Output the [x, y] coordinate of the center of the cell containing the given text.  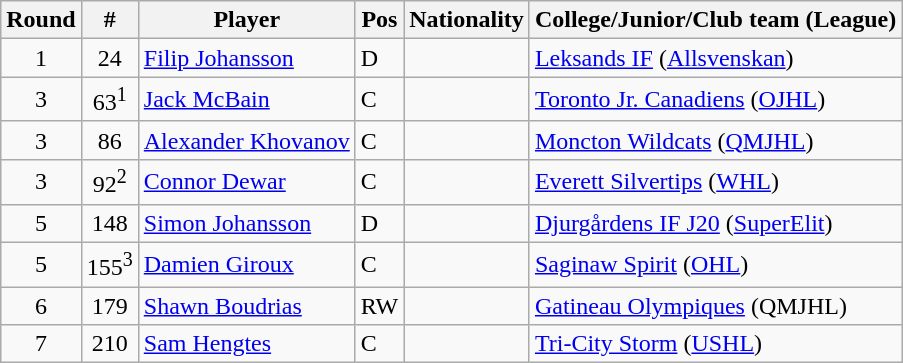
Shawn Boudrias [246, 306]
College/Junior/Club team (League) [715, 20]
Nationality [467, 20]
179 [110, 306]
24 [110, 58]
148 [110, 223]
Sam Hengtes [246, 344]
# [110, 20]
Alexander Khovanov [246, 140]
Leksands IF (Allsvenskan) [715, 58]
210 [110, 344]
7 [41, 344]
Player [246, 20]
Gatineau Olympiques (QMJHL) [715, 306]
1 [41, 58]
1553 [110, 264]
Saginaw Spirit (OHL) [715, 264]
Toronto Jr. Canadiens (OJHL) [715, 100]
Pos [379, 20]
Connor Dewar [246, 182]
Everett Silvertips (WHL) [715, 182]
Simon Johansson [246, 223]
86 [110, 140]
Moncton Wildcats (QMJHL) [715, 140]
Jack McBain [246, 100]
Damien Giroux [246, 264]
RW [379, 306]
631 [110, 100]
Round [41, 20]
6 [41, 306]
Filip Johansson [246, 58]
Djurgårdens IF J20 (SuperElit) [715, 223]
922 [110, 182]
Tri-City Storm (USHL) [715, 344]
